Return the (X, Y) coordinate for the center point of the cell that contains the specified text.  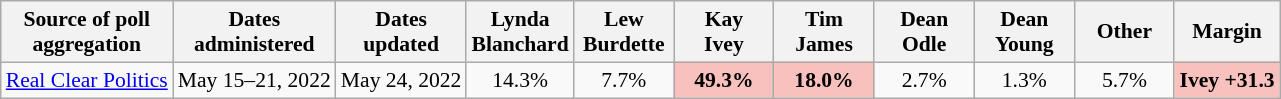
2.7% (924, 80)
18.0% (824, 80)
7.7% (624, 80)
Margin (1226, 32)
Ivey +31.3 (1226, 80)
Datesadministered (254, 32)
TimJames (824, 32)
Real Clear Politics (87, 80)
Datesupdated (402, 32)
May 15–21, 2022 (254, 80)
KayIvey (724, 32)
May 24, 2022 (402, 80)
49.3% (724, 80)
1.3% (1024, 80)
Other (1124, 32)
DeanYoung (1024, 32)
DeanOdle (924, 32)
LyndaBlanchard (520, 32)
Source of pollaggregation (87, 32)
14.3% (520, 80)
LewBurdette (624, 32)
5.7% (1124, 80)
